Provide the (x, y) coordinate of the cell's center where the given text is located.  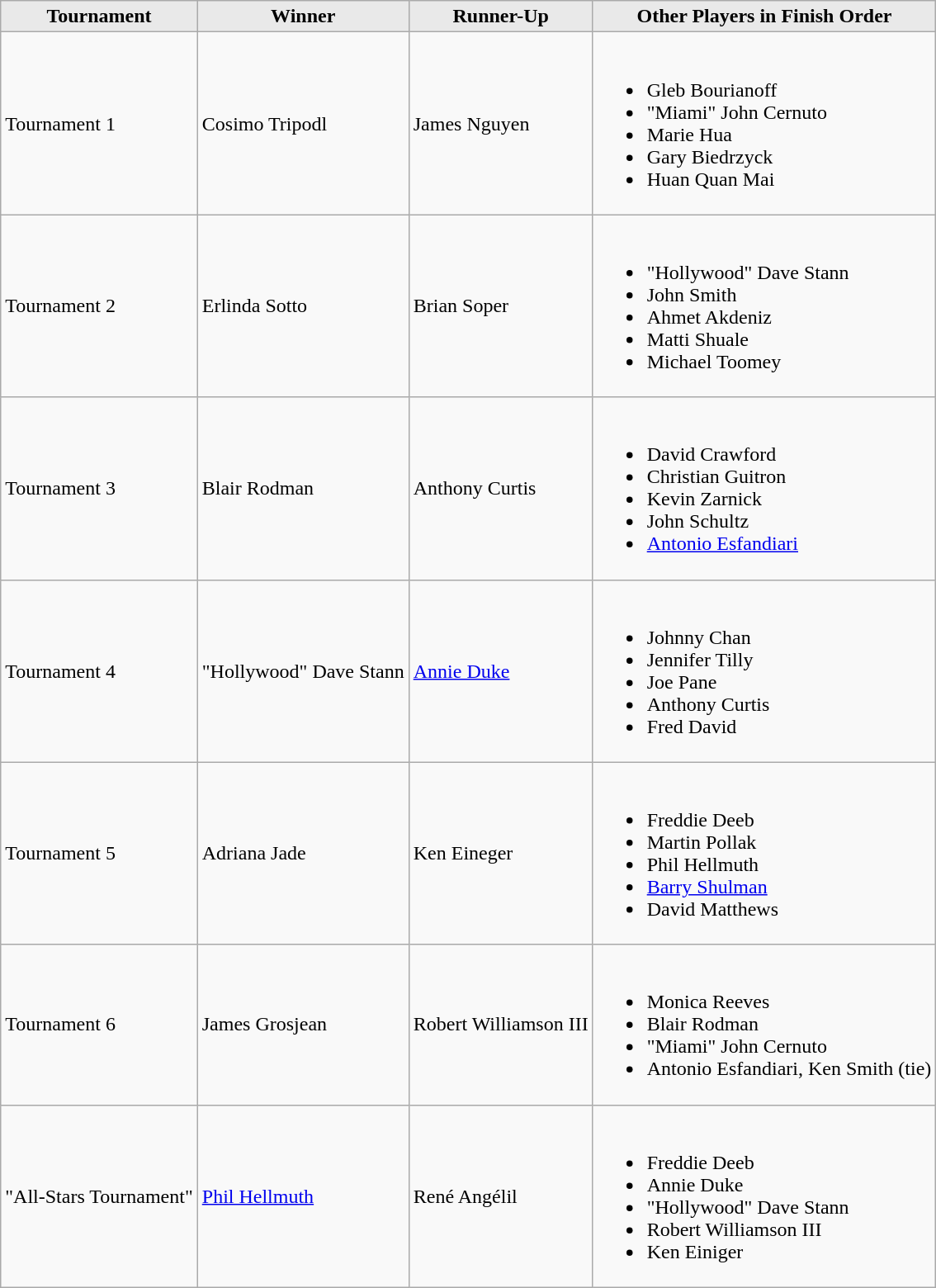
Cosimo Tripodl (303, 124)
Blair Rodman (303, 489)
Monica ReevesBlair Rodman"Miami" John CernutoAntonio Esfandiari, Ken Smith (tie) (764, 1025)
Gleb Bourianoff"Miami" John CernutoMarie HuaGary BiedrzyckHuan Quan Mai (764, 124)
René Angélil (500, 1196)
Tournament 2 (99, 305)
Tournament 4 (99, 670)
"Hollywood" Dave Stann (303, 670)
Robert Williamson III (500, 1025)
James Grosjean (303, 1025)
Runner-Up (500, 17)
Tournament 5 (99, 854)
"Hollywood" Dave StannJohn SmithAhmet AkdenizMatti ShualeMichael Toomey (764, 305)
Phil Hellmuth (303, 1196)
Other Players in Finish Order (764, 17)
Tournament 1 (99, 124)
Johnny ChanJennifer TillyJoe PaneAnthony CurtisFred David (764, 670)
Tournament 6 (99, 1025)
Freddie DeebAnnie Duke"Hollywood" Dave StannRobert Williamson IIIKen Einiger (764, 1196)
Freddie DeebMartin PollakPhil HellmuthBarry ShulmanDavid Matthews (764, 854)
Erlinda Sotto (303, 305)
Brian Soper (500, 305)
David CrawfordChristian GuitronKevin ZarnickJohn SchultzAntonio Esfandiari (764, 489)
Anthony Curtis (500, 489)
Winner (303, 17)
Annie Duke (500, 670)
Tournament (99, 17)
James Nguyen (500, 124)
Tournament 3 (99, 489)
Adriana Jade (303, 854)
Ken Eineger (500, 854)
"All-Stars Tournament" (99, 1196)
